Return [X, Y] of the center of cell containing provided text 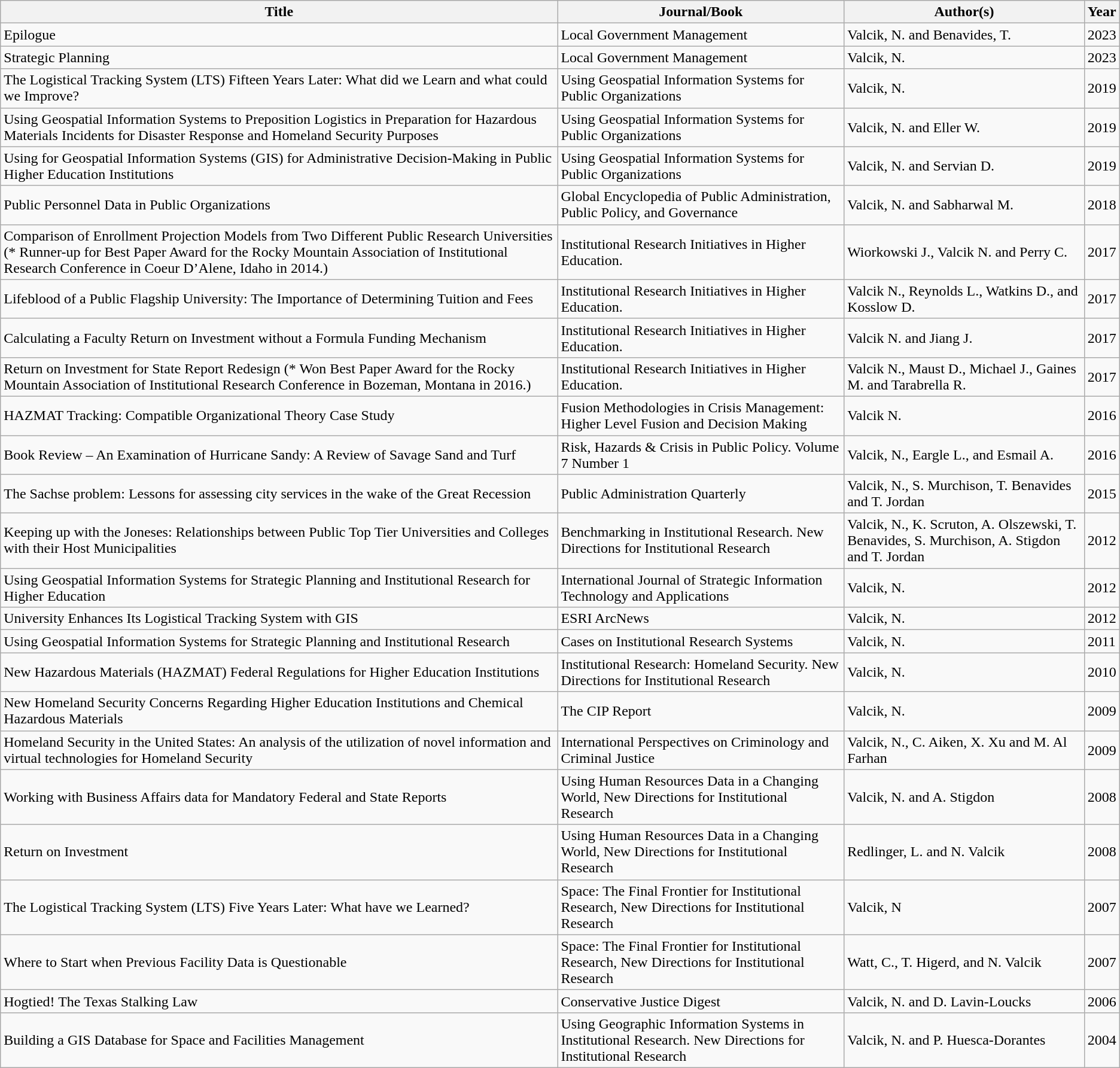
Valcik, N [964, 907]
Keeping up with the Joneses: Relationships between Public Top Tier Universities and Colleges with their Host Municipalities [279, 541]
Valcik N. and Jiang J. [964, 337]
Valcik, N. and Eller W. [964, 127]
Valcik, N., K. Scruton, A. Olszewski, T. Benavides, S. Murchison, A. Stigdon and T. Jordan [964, 541]
ESRI ArcNews [701, 619]
Calculating a Faculty Return on Investment without a Formula Funding Mechanism [279, 337]
Return on Investment [279, 852]
Building a GIS Database for Space and Facilities Management [279, 1040]
The Logistical Tracking System (LTS) Fifteen Years Later: What did we Learn and what could we Improve? [279, 89]
Wiorkowski J., Valcik N. and Perry C. [964, 252]
2015 [1102, 494]
Epilogue [279, 35]
Valcik, N. and A. Stigdon [964, 797]
Hogtied! The Texas Stalking Law [279, 1001]
2018 [1102, 205]
Book Review – An Examination of Hurricane Sandy: A Review of Savage Sand and Turf [279, 455]
Year [1102, 12]
2006 [1102, 1001]
Valcik, N. and Benavides, T. [964, 35]
Title [279, 12]
Valcik, N. and Servian D. [964, 166]
Valcik, N. and P. Huesca-Dorantes [964, 1040]
International Journal of Strategic Information Technology and Applications [701, 588]
Valcik N., Reynolds L., Watkins D., and Kosslow D. [964, 299]
Redlinger, L. and N. Valcik [964, 852]
Public Administration Quarterly [701, 494]
Using for Geospatial Information Systems (GIS) for Administrative Decision-Making in Public Higher Education Institutions [279, 166]
Valcik, N. and D. Lavin-Loucks [964, 1001]
Using Geospatial Information Systems for Strategic Planning and Institutional Research [279, 641]
Valcik, N., C. Aiken, X. Xu and M. Al Farhan [964, 750]
2004 [1102, 1040]
Institutional Research: Homeland Security. New Directions for Institutional Research [701, 673]
Risk, Hazards & Crisis in Public Policy. Volume 7 Number 1 [701, 455]
Valcik, N., S. Murchison, T. Benavides and T. Jordan [964, 494]
Valcik, N., Eargle L., and Esmail A. [964, 455]
Using Geospatial Information Systems for Strategic Planning and Institutional Research for Higher Education [279, 588]
Valcik N., Maust D., Michael J., Gaines M. and Tarabrella R. [964, 377]
Valcik N. [964, 415]
Public Personnel Data in Public Organizations [279, 205]
2011 [1102, 641]
The Sachse problem: Lessons for assessing city services in the wake of the Great Recession [279, 494]
New Homeland Security Concerns Regarding Higher Education Institutions and Chemical Hazardous Materials [279, 711]
The Logistical Tracking System (LTS) Five Years Later: What have we Learned? [279, 907]
International Perspectives on Criminology and Criminal Justice [701, 750]
New Hazardous Materials (HAZMAT) Federal Regulations for Higher Education Institutions [279, 673]
Author(s) [964, 12]
Working with Business Affairs data for Mandatory Federal and State Reports [279, 797]
Where to Start when Previous Facility Data is Questionable [279, 962]
Strategic Planning [279, 57]
Homeland Security in the United States: An analysis of the utilization of novel information and virtual technologies for Homeland Security [279, 750]
The CIP Report [701, 711]
Journal/Book [701, 12]
University Enhances Its Logistical Tracking System with GIS [279, 619]
Global Encyclopedia of Public Administration, Public Policy, and Governance [701, 205]
HAZMAT Tracking: Compatible Organizational Theory Case Study [279, 415]
Fusion Methodologies in Crisis Management: Higher Level Fusion and Decision Making [701, 415]
Conservative Justice Digest [701, 1001]
Valcik, N. and Sabharwal M. [964, 205]
Watt, C., T. Higerd, and N. Valcik [964, 962]
Benchmarking in Institutional Research. New Directions for Institutional Research [701, 541]
Lifeblood of a Public Flagship University: The Importance of Determining Tuition and Fees [279, 299]
Using Geographic Information Systems in Institutional Research. New Directions for Institutional Research [701, 1040]
2010 [1102, 673]
Cases on Institutional Research Systems [701, 641]
